Output the [X, Y] coordinate of the center of the cell containing the given text.  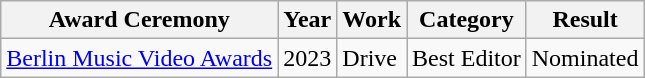
Work [372, 20]
Drive [372, 58]
Result [585, 20]
Berlin Music Video Awards [140, 58]
Nominated [585, 58]
Best Editor [467, 58]
Year [308, 20]
Category [467, 20]
2023 [308, 58]
Award Ceremony [140, 20]
